Determine the [x, y] coordinate at the center of the cell enclosing the given text.  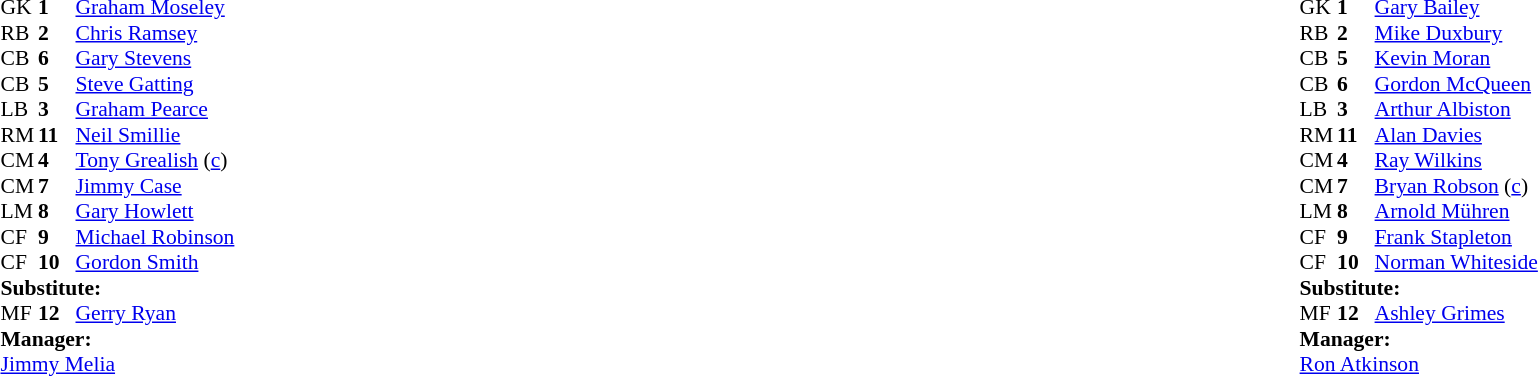
Bryan Robson (c) [1456, 186]
Frank Stapleton [1456, 237]
Gary Stevens [156, 59]
Alan Davies [1456, 135]
Michael Robinson [156, 237]
Gary Howlett [156, 211]
Kevin Moran [1456, 59]
Neil Smillie [156, 135]
Ray Wilkins [1456, 161]
Norman Whiteside [1456, 263]
Jimmy Case [156, 186]
Gordon Smith [156, 263]
Steve Gatting [156, 84]
Mike Duxbury [1456, 33]
Arnold Mühren [1456, 211]
Arthur Albiston [1456, 109]
Tony Grealish (c) [156, 161]
Gordon McQueen [1456, 84]
Graham Pearce [156, 109]
Gerry Ryan [156, 313]
Chris Ramsey [156, 33]
Ashley Grimes [1456, 313]
